From the cell containing the given text, extract its center point as (x, y) coordinate. 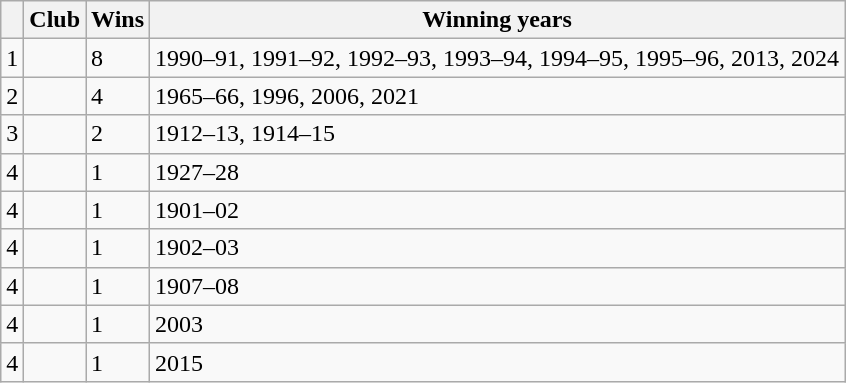
Club (55, 20)
Winning years (498, 20)
2015 (498, 362)
1927–28 (498, 172)
2003 (498, 324)
Wins (118, 20)
1902–03 (498, 248)
1965–66, 1996, 2006, 2021 (498, 96)
1907–08 (498, 286)
1901–02 (498, 210)
1990–91, 1991–92, 1992–93, 1993–94, 1994–95, 1995–96, 2013, 2024 (498, 58)
3 (12, 134)
1912–13, 1914–15 (498, 134)
8 (118, 58)
